For the text-containing cell, return its midpoint in [x, y] coordinate format. 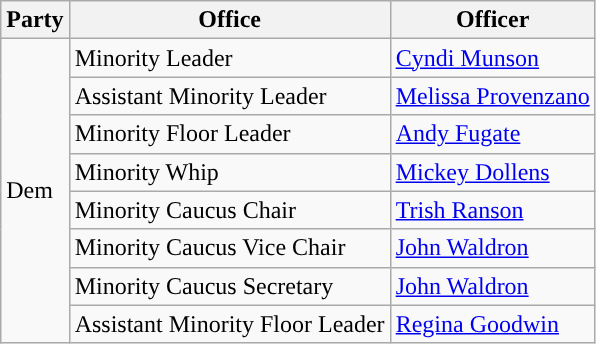
Melissa Provenzano [492, 96]
Office [230, 20]
Minority Caucus Secretary [230, 286]
Andy Fugate [492, 134]
Trish Ranson [492, 210]
Cyndi Munson [492, 58]
Minority Leader [230, 58]
Assistant Minority Leader [230, 96]
Minority Caucus Chair [230, 210]
Officer [492, 20]
Minority Floor Leader [230, 134]
Assistant Minority Floor Leader [230, 324]
Regina Goodwin [492, 324]
Minority Whip [230, 172]
Party [35, 20]
Minority Caucus Vice Chair [230, 248]
Dem [35, 191]
Mickey Dollens [492, 172]
